Find where the given text appears and provide that cell's center as (X, Y) coordinate. 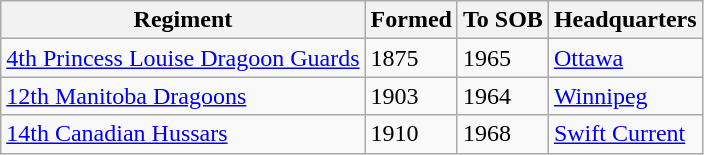
1903 (411, 96)
1875 (411, 58)
To SOB (502, 20)
14th Canadian Hussars (183, 134)
Headquarters (625, 20)
1910 (411, 134)
4th Princess Louise Dragoon Guards (183, 58)
1968 (502, 134)
Ottawa (625, 58)
1965 (502, 58)
1964 (502, 96)
12th Manitoba Dragoons (183, 96)
Swift Current (625, 134)
Winnipeg (625, 96)
Formed (411, 20)
Regiment (183, 20)
